Identify which cell holds the provided text, then report its (X, Y) central coordinate. 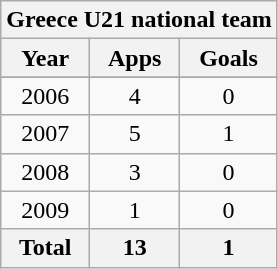
5 (135, 134)
2009 (46, 210)
Year (46, 58)
3 (135, 172)
13 (135, 248)
4 (135, 96)
2007 (46, 134)
2008 (46, 172)
2006 (46, 96)
Total (46, 248)
Apps (135, 58)
Goals (229, 58)
Greece U21 national team (140, 20)
